Pinpoint the cell where the given text exists, returning its [X, Y] midpoint coordinate. 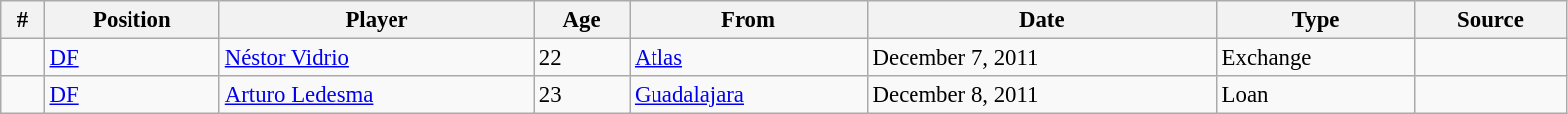
Source [1490, 20]
Exchange [1315, 58]
Player [377, 20]
Atlas [749, 58]
Arturo Ledesma [377, 95]
Guadalajara [749, 95]
Position [131, 20]
From [749, 20]
Néstor Vidrio [377, 58]
Age [582, 20]
Date [1042, 20]
# [22, 20]
Type [1315, 20]
December 7, 2011 [1042, 58]
22 [582, 58]
23 [582, 95]
Loan [1315, 95]
December 8, 2011 [1042, 95]
